Return the [X, Y] coordinate for the center point of the cell that contains the specified text.  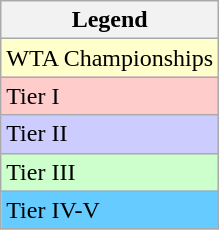
Legend [110, 20]
Tier III [110, 172]
Tier I [110, 96]
Tier IV-V [110, 210]
Tier II [110, 134]
WTA Championships [110, 58]
